Locate the cell with the specified text and output its [X, Y] center coordinate. 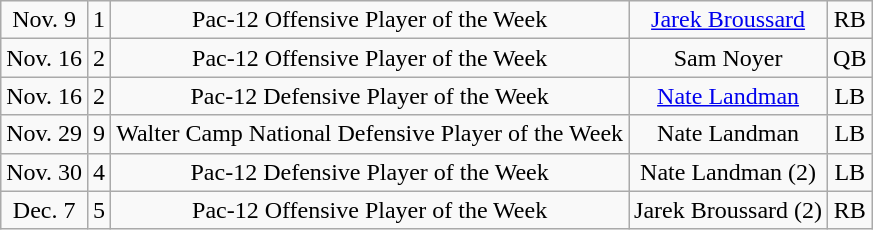
Nov. 29 [44, 134]
1 [100, 20]
QB [850, 58]
Walter Camp National Defensive Player of the Week [370, 134]
Jarek Broussard [728, 20]
Nov. 30 [44, 172]
5 [100, 210]
Nov. 9 [44, 20]
Nate Landman (2) [728, 172]
9 [100, 134]
Sam Noyer [728, 58]
Dec. 7 [44, 210]
4 [100, 172]
Jarek Broussard (2) [728, 210]
